Find where the given text appears and provide that cell's center as [x, y] coordinate. 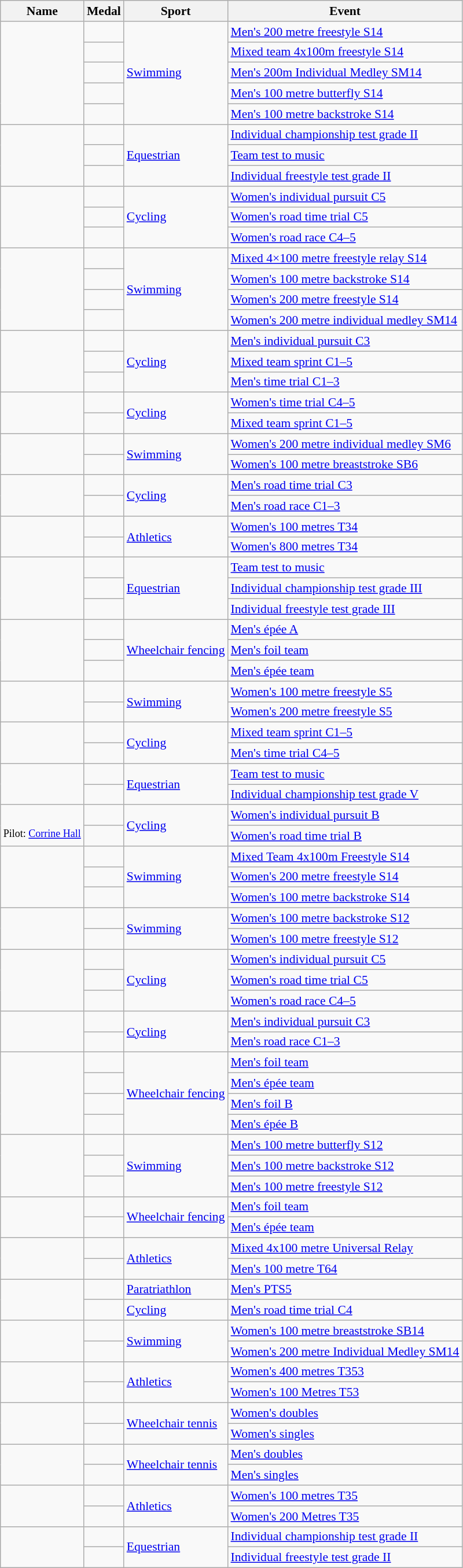
Men's 100 metre butterfly S12 [345, 1145]
Men's foil B [345, 1104]
Mixed team 4x100m freestyle S14 [345, 52]
Women's 100 metres T34 [345, 527]
Women's singles [345, 1434]
Women's 200 metre Individual Medley SM14 [345, 1352]
Women's individual pursuit B [345, 816]
Men's 100 metre backstroke S14 [345, 114]
Men's épée A [345, 630]
Medal [104, 11]
Men's 100 metre freestyle S12 [345, 1187]
Mixed 4×100 metre freestyle relay S14 [345, 259]
Men's 100 metre T64 [345, 1269]
Paratriathlon [176, 1290]
Men's épée B [345, 1125]
Men's time trial C1–3 [345, 382]
Women's 200 metre individual medley SM14 [345, 321]
Men's 200 metre freestyle S14 [345, 32]
Women's 100 metres T35 [345, 1496]
Women's 100 metre breaststroke SB14 [345, 1331]
Men's 100 metre backstroke S12 [345, 1166]
Individual championship test grade V [345, 795]
Women's road time trial B [345, 836]
Women's doubles [345, 1413]
Women's time trial C4–5 [345, 403]
Name [42, 11]
Individual championship test grade III [345, 589]
Mixed 4x100 metre Universal Relay [345, 1248]
Women's 100 metre freestyle S5 [345, 692]
Women's 100 Metres T53 [345, 1393]
Pilot: Corrine Hall [42, 825]
Men's PTS5 [345, 1290]
Men's 200m Individual Medley SM14 [345, 73]
Men's 100 metre butterfly S14 [345, 94]
Event [345, 11]
Women's 200 metre individual medley SM6 [345, 444]
Men's singles [345, 1475]
Men's time trial C4–5 [345, 754]
Women's 200 metre freestyle S5 [345, 712]
Individual freestyle test grade III [345, 609]
Women's 100 metre backstroke S12 [345, 919]
Men's road time trial C4 [345, 1310]
Men's doubles [345, 1455]
Sport [176, 11]
Women's 200 Metres T35 [345, 1516]
Men's road time trial C3 [345, 486]
Women's 100 metre freestyle S12 [345, 939]
Women's 400 metres T353 [345, 1372]
Women's 100 metre breaststroke SB6 [345, 465]
Women's 800 metres T34 [345, 547]
Mixed Team 4x100m Freestyle S14 [345, 857]
